Capture the cell that displays the provided text and extract its [x, y] central coordinate. 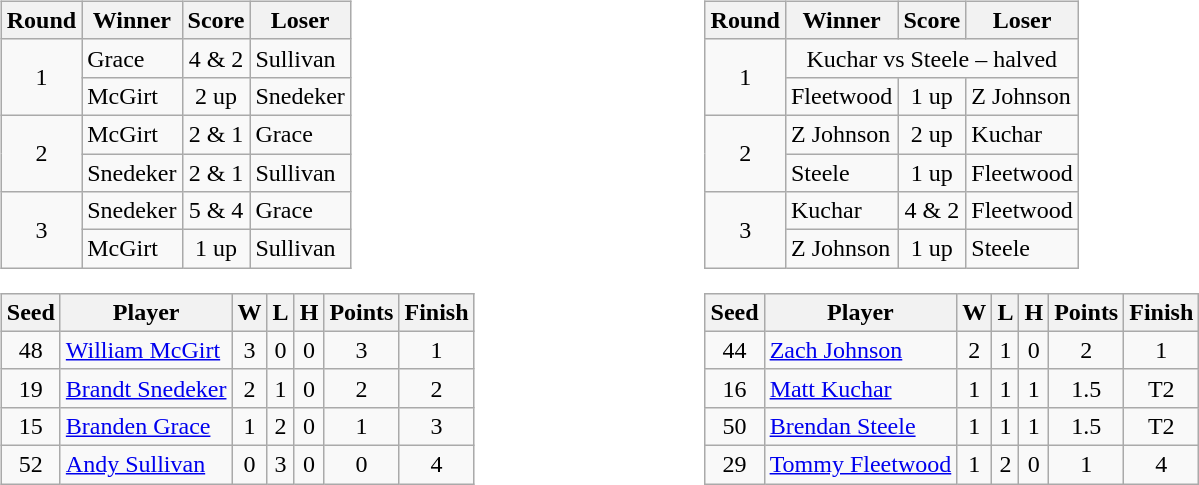
48 [30, 350]
Zach Johnson [860, 350]
Andy Sullivan [146, 464]
Branden Grace [146, 426]
Kuchar vs Steele – halved [932, 58]
50 [734, 426]
Matt Kuchar [860, 388]
William McGirt [146, 350]
29 [734, 464]
Brandt Snedeker [146, 388]
16 [734, 388]
15 [30, 426]
Brendan Steele [860, 426]
5 & 4 [216, 211]
44 [734, 350]
Tommy Fleetwood [860, 464]
52 [30, 464]
19 [30, 388]
